Detect which cell encompasses the target text, then output its (X, Y) center coordinate. 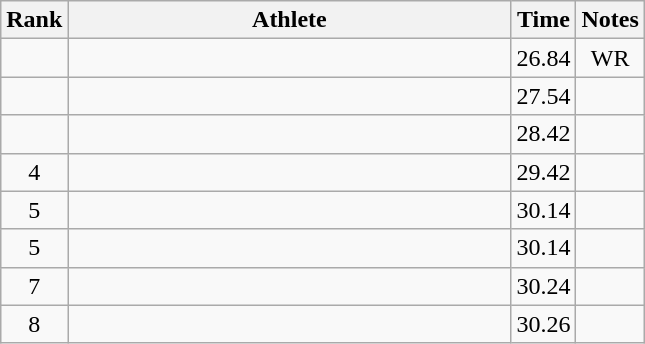
4 (34, 172)
30.26 (544, 324)
7 (34, 286)
Notes (610, 20)
Rank (34, 20)
Time (544, 20)
29.42 (544, 172)
30.24 (544, 286)
WR (610, 58)
8 (34, 324)
28.42 (544, 134)
27.54 (544, 96)
26.84 (544, 58)
Athlete (290, 20)
